Pinpoint the cell where the given text exists, returning its [X, Y] midpoint coordinate. 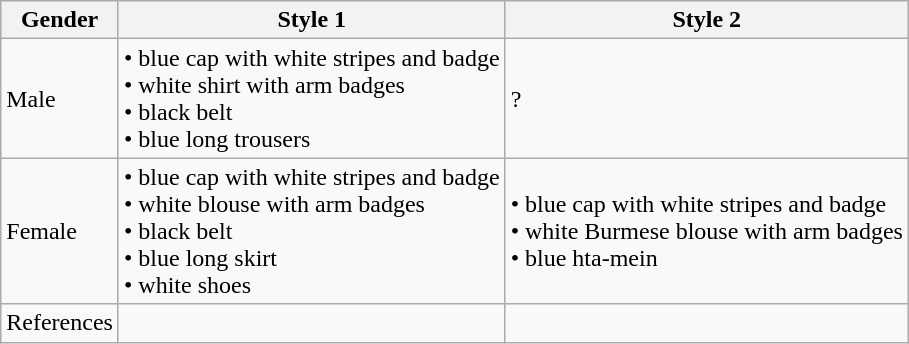
• blue cap with white stripes and badge • white shirt with arm badges • black belt • blue long trousers [312, 98]
Male [60, 98]
• blue cap with white stripes and badge • white Burmese blouse with arm badges • blue hta-mein [706, 231]
References [60, 323]
• blue cap with white stripes and badge • white blouse with arm badges • black belt • blue long skirt • white shoes [312, 231]
? [706, 98]
Female [60, 231]
Style 2 [706, 20]
Gender [60, 20]
Style 1 [312, 20]
